Pinpoint the cell where the given text exists, returning its (x, y) midpoint coordinate. 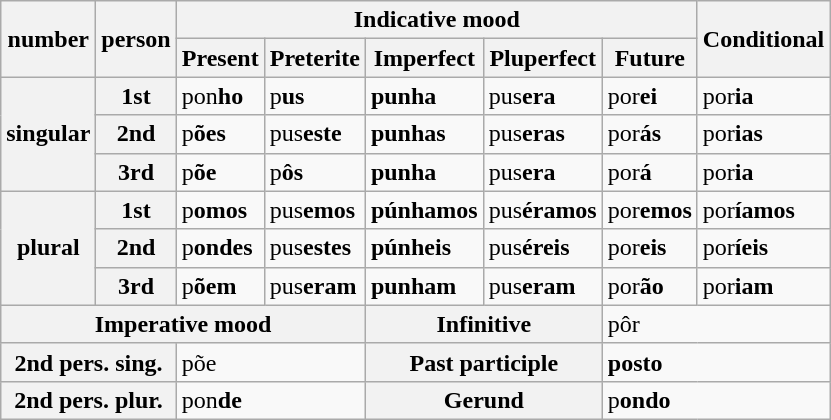
porás (650, 134)
puseras (542, 134)
Infinitive (484, 324)
poríamos (763, 210)
pões (220, 134)
poreis (650, 248)
puseste (314, 134)
pusemos (314, 210)
pôr (716, 324)
Future (650, 58)
singular (48, 134)
porei (650, 96)
person (136, 39)
porias (763, 134)
Indicative mood (436, 20)
number (48, 39)
ponho (220, 96)
pomos (220, 210)
poremos (650, 210)
2nd pers. plur. (89, 400)
púnhamos (424, 210)
pus (314, 96)
punhas (424, 134)
pôs (314, 172)
pondes (220, 248)
Conditional (763, 39)
ponde (270, 400)
puséreis (542, 248)
Imperative mood (184, 324)
Present (220, 58)
pusestes (314, 248)
porá (650, 172)
Past participle (484, 362)
põem (220, 286)
2nd pers. sing. (89, 362)
poríeis (763, 248)
púnheis (424, 248)
punham (424, 286)
posto (716, 362)
puséramos (542, 210)
Imperfect (424, 58)
porão (650, 286)
poriam (763, 286)
Pluperfect (542, 58)
plural (48, 248)
Gerund (484, 400)
Preterite (314, 58)
pondo (716, 400)
